Determine the [X, Y] coordinate at the center of the cell enclosing the given text.  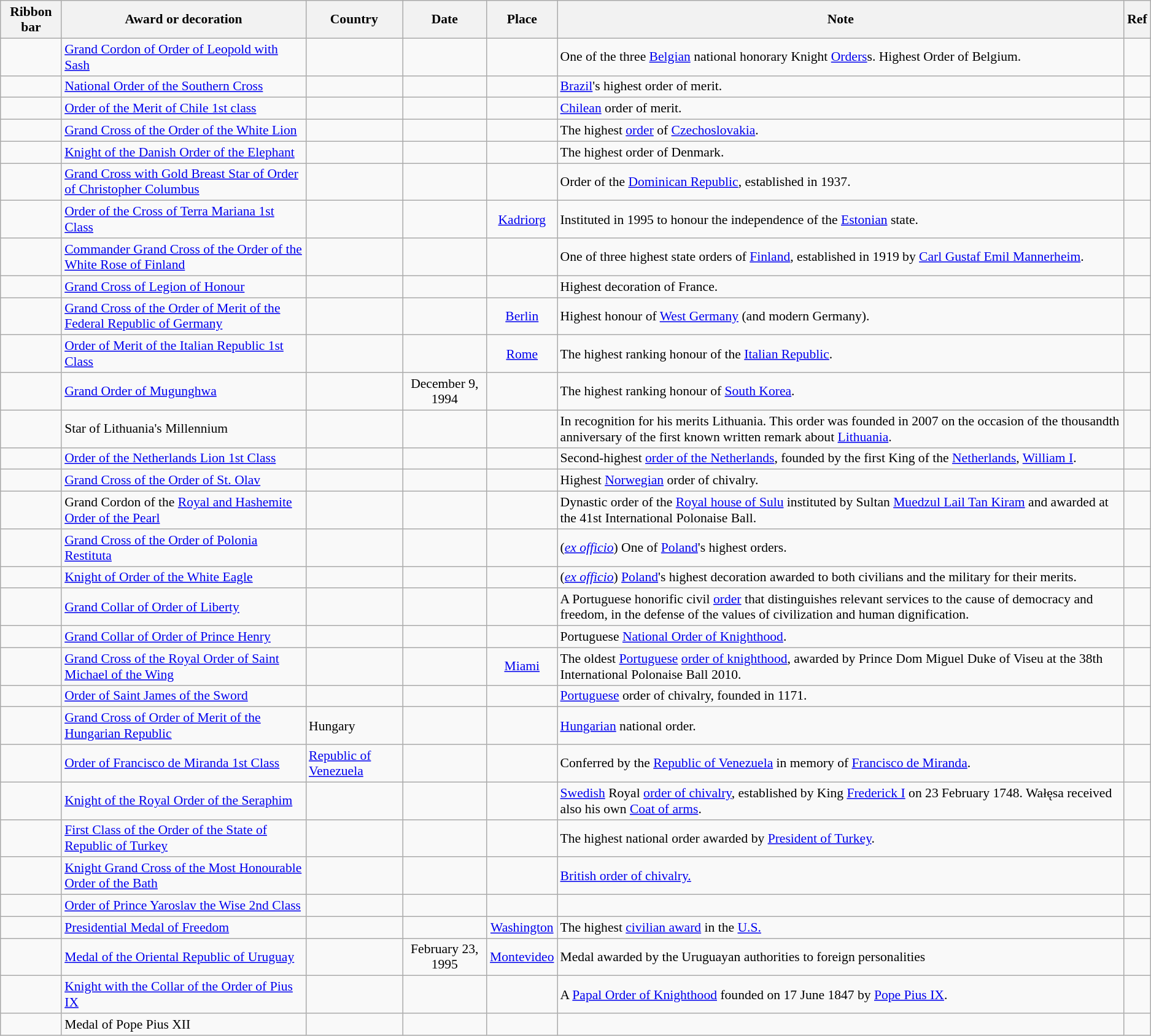
The highest ranking honour of South Korea. [841, 392]
Kadriorg [522, 220]
Conferred by the Republic of Venezuela in memory of Francisco de Miranda. [841, 763]
(ex officio) Poland's highest decoration awarded to both civilians and the military for their merits. [841, 578]
Commander Grand Cross of the Order of the White Rose of Finland [184, 257]
Order of the Netherlands Lion 1st Class [184, 458]
Medal of the Oriental Republic of Uruguay [184, 957]
The highest ranking honour of the Italian Republic. [841, 354]
Order of the Cross of Terra Mariana 1st Class [184, 220]
Ribbon bar [31, 20]
Highest Norwegian order of chivalry. [841, 481]
(ex officio) One of Poland's highest orders. [841, 547]
Washington [522, 927]
Knight of the Royal Order of the Seraphim [184, 800]
A Papal Order of Knighthood founded on 17 June 1847 by Pope Pius IX. [841, 994]
Highest decoration of France. [841, 287]
National Order of the Southern Cross [184, 87]
One of three highest state orders of Finland, established in 1919 by Carl Gustaf Emil Mannerheim. [841, 257]
Grand Cross of the Royal Order of Saint Michael of the Wing [184, 667]
Grand Cross of Order of Merit of the Hungarian Republic [184, 725]
Knight Grand Cross of the Most Honourable Order of the Bath [184, 876]
Order of Merit of the Italian Republic 1st Class [184, 354]
Award or decoration [184, 20]
Country [354, 20]
Chilean order of merit. [841, 109]
The highest order of Czechoslovakia. [841, 131]
December 9, 1994 [445, 392]
Order of the Dominican Republic, established in 1937. [841, 182]
The highest civilian award in the U.S. [841, 927]
Brazil's highest order of merit. [841, 87]
Second-highest order of the Netherlands, founded by the first King of the Netherlands, William I. [841, 458]
Knight of the Danish Order of the Elephant [184, 152]
Grand Cross of the Order of Polonia Restituta [184, 547]
Grand Cordon of Order of Leopold with Sash [184, 56]
Highest honour of West Germany (and modern Germany). [841, 317]
Order of the Merit of Chile 1st class [184, 109]
Grand Cross of the Order of St. Olav [184, 481]
Presidential Medal of Freedom [184, 927]
Republic of Venezuela [354, 763]
Portuguese order of chivalry, founded in 1171. [841, 696]
Order of Saint James of the Sword [184, 696]
Grand Cross of the Order of the White Lion [184, 131]
Knight of Order of the White Eagle [184, 578]
Medal awarded by the Uruguayan authorities to foreign personalities [841, 957]
The oldest Portuguese order of knighthood, awarded by Prince Dom Miguel Duke of Viseu at the 38th International Polonaise Ball 2010. [841, 667]
Grand Order of Mugunghwa [184, 392]
Grand Collar of Order of Liberty [184, 608]
Swedish Royal order of chivalry, established by King Frederick I on 23 February 1748. Wałęsa received also his own Coat of arms. [841, 800]
The highest order of Denmark. [841, 152]
February 23, 1995 [445, 957]
Hungary [354, 725]
Grand Cross of Legion of Honour [184, 287]
Note [841, 20]
Knight with the Collar of the Order of Pius IX [184, 994]
Rome [522, 354]
The highest national order awarded by President of Turkey. [841, 838]
Ref [1137, 20]
Grand Cross of the Order of Merit of the Federal Republic of Germany [184, 317]
First Class of the Order of the State of Republic of Turkey [184, 838]
Miami [522, 667]
Dynastic order of the Royal house of Sulu instituted by Sultan Muedzul Lail Tan Kiram and awarded at the 41st International Polonaise Ball. [841, 511]
Order of Prince Yaroslav the Wise 2nd Class [184, 906]
Portuguese National Order of Knighthood. [841, 637]
Date [445, 20]
One of the three Belgian national honorary Knight Orderss. Highest Order of Belgium. [841, 56]
Star of Lithuania's Millennium [184, 428]
Instituted in 1995 to honour the independence of the Estonian state. [841, 220]
Grand Cordon of the Royal and Hashemite Order of the Pearl [184, 511]
Montevideo [522, 957]
Hungarian national order. [841, 725]
Grand Cross with Gold Breast Star of Order of Christopher Columbus [184, 182]
British order of chivalry. [841, 876]
Place [522, 20]
Order of Francisco de Miranda 1st Class [184, 763]
Berlin [522, 317]
Medal of Pope Pius XII [184, 1024]
Grand Collar of Order of Prince Henry [184, 637]
